Return the (x, y) coordinate for the center point of the cell that contains the specified text.  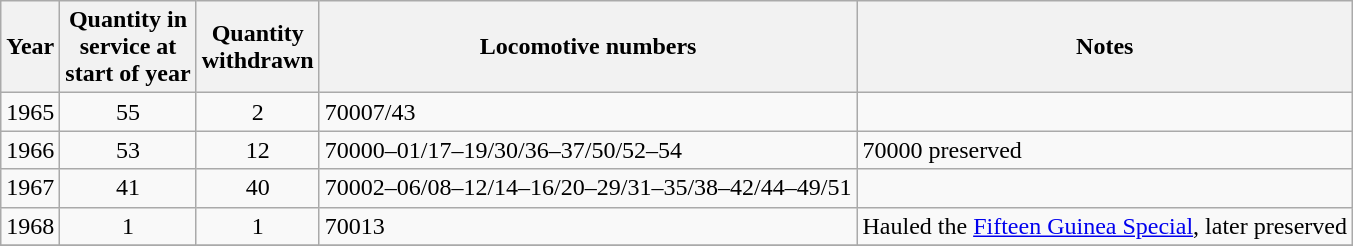
41 (128, 188)
Year (30, 47)
53 (128, 150)
Hauled the Fifteen Guinea Special, later preserved (1105, 226)
2 (258, 112)
1966 (30, 150)
55 (128, 112)
70013 (588, 226)
Locomotive numbers (588, 47)
70002–06/08–12/14–16/20–29/31–35/38–42/44–49/51 (588, 188)
12 (258, 150)
70007/43 (588, 112)
1965 (30, 112)
Quantitywithdrawn (258, 47)
Notes (1105, 47)
1967 (30, 188)
40 (258, 188)
Quantity inservice atstart of year (128, 47)
1968 (30, 226)
70000 preserved (1105, 150)
70000–01/17–19/30/36–37/50/52–54 (588, 150)
